Output the (X, Y) coordinate of the center of the cell containing the given text.  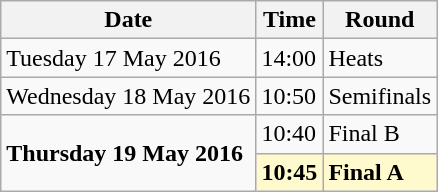
Semifinals (380, 96)
Thursday 19 May 2016 (128, 153)
10:50 (290, 96)
10:45 (290, 172)
Wednesday 18 May 2016 (128, 96)
10:40 (290, 134)
Tuesday 17 May 2016 (128, 58)
Heats (380, 58)
Final B (380, 134)
Time (290, 20)
14:00 (290, 58)
Date (128, 20)
Round (380, 20)
Final A (380, 172)
